Identify which cell holds the provided text, then report its [x, y] central coordinate. 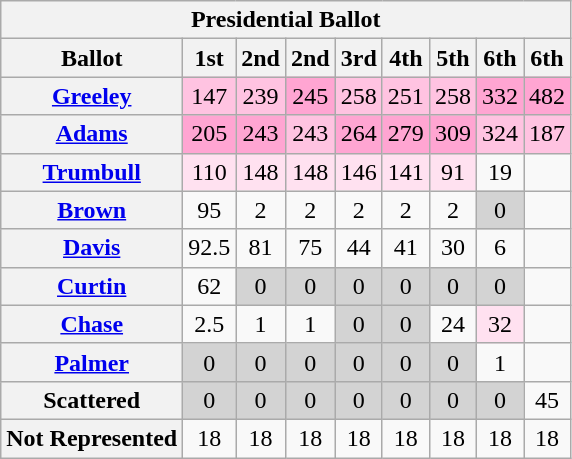
264 [358, 134]
75 [310, 248]
4th [406, 58]
92.5 [210, 248]
6 [500, 248]
30 [452, 248]
Scattered [92, 400]
279 [406, 134]
482 [548, 96]
309 [452, 134]
3rd [358, 58]
205 [210, 134]
332 [500, 96]
1st [210, 58]
Davis [92, 248]
141 [406, 172]
Chase [92, 324]
147 [210, 96]
45 [548, 400]
146 [358, 172]
41 [406, 248]
324 [500, 134]
62 [210, 286]
Greeley [92, 96]
Not Represented [92, 438]
91 [452, 172]
Brown [92, 210]
Ballot [92, 58]
110 [210, 172]
251 [406, 96]
187 [548, 134]
239 [261, 96]
95 [210, 210]
24 [452, 324]
Presidential Ballot [286, 20]
Adams [92, 134]
5th [452, 58]
Trumbull [92, 172]
Curtin [92, 286]
245 [310, 96]
19 [500, 172]
32 [500, 324]
44 [358, 248]
2.5 [210, 324]
81 [261, 248]
Palmer [92, 362]
